Capture the cell that displays the provided text and extract its (X, Y) central coordinate. 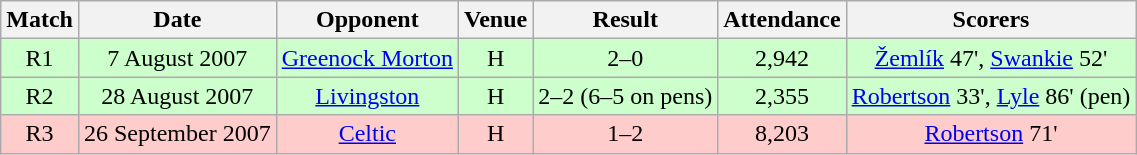
Livingston (367, 96)
Greenock Morton (367, 58)
Scorers (991, 20)
R1 (40, 58)
Venue (496, 20)
Opponent (367, 20)
8,203 (782, 134)
Match (40, 20)
2–2 (6–5 on pens) (626, 96)
Result (626, 20)
2–0 (626, 58)
7 August 2007 (177, 58)
Date (177, 20)
1–2 (626, 134)
28 August 2007 (177, 96)
Robertson 71' (991, 134)
26 September 2007 (177, 134)
2,355 (782, 96)
Robertson 33', Lyle 86' (pen) (991, 96)
R2 (40, 96)
Attendance (782, 20)
Žemlík 47', Swankie 52' (991, 58)
2,942 (782, 58)
Celtic (367, 134)
R3 (40, 134)
